Extract the (X, Y) coordinate from the center of the cell holding the provided text.  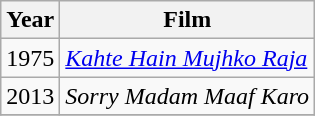
2013 (30, 96)
Year (30, 20)
Kahte Hain Mujhko Raja (188, 58)
1975 (30, 58)
Sorry Madam Maaf Karo (188, 96)
Film (188, 20)
